Search for the cell housing the specified text and yield its (X, Y) center coordinate. 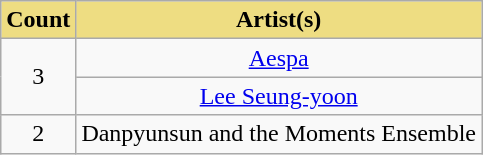
2 (38, 134)
Danpyunsun and the Moments Ensemble (279, 134)
3 (38, 77)
Aespa (279, 58)
Artist(s) (279, 20)
Lee Seung-yoon (279, 96)
Count (38, 20)
